Return the [X, Y] coordinate for the center point of the cell that contains the specified text.  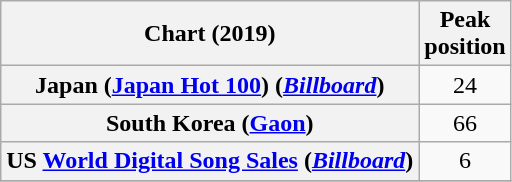
Peakposition [465, 34]
24 [465, 85]
6 [465, 161]
Japan (Japan Hot 100) (Billboard) [210, 85]
66 [465, 123]
Chart (2019) [210, 34]
South Korea (Gaon) [210, 123]
US World Digital Song Sales (Billboard) [210, 161]
